Capture the cell that displays the provided text and extract its [x, y] central coordinate. 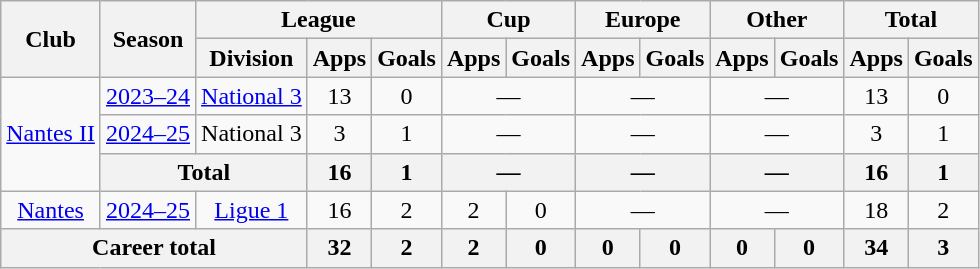
Other [777, 20]
Season [148, 39]
Career total [154, 248]
2023–24 [148, 96]
18 [876, 210]
Ligue 1 [252, 210]
32 [339, 248]
Nantes [51, 210]
Division [252, 58]
Nantes II [51, 134]
Club [51, 39]
Europe [643, 20]
Cup [508, 20]
34 [876, 248]
League [319, 20]
